Return the (x, y) coordinate for the center point of the cell that contains the specified text.  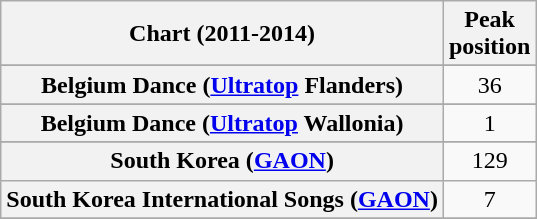
1 (489, 123)
Belgium Dance (Ultratop Wallonia) (222, 123)
South Korea International Songs (GAON) (222, 199)
129 (489, 161)
Belgium Dance (Ultratop Flanders) (222, 85)
36 (489, 85)
Chart (2011-2014) (222, 34)
7 (489, 199)
South Korea (GAON) (222, 161)
Peakposition (489, 34)
